Determine the [X, Y] coordinate at the center of the cell enclosing the given text.  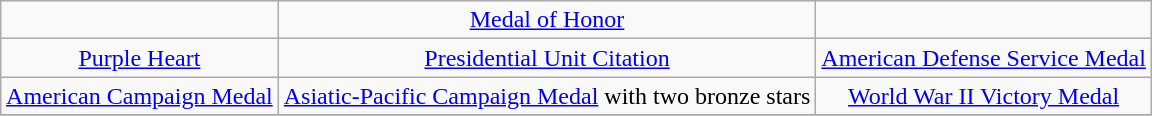
World War II Victory Medal [984, 96]
Purple Heart [140, 58]
American Campaign Medal [140, 96]
American Defense Service Medal [984, 58]
Medal of Honor [547, 20]
Asiatic-Pacific Campaign Medal with two bronze stars [547, 96]
Presidential Unit Citation [547, 58]
